Pinpoint the cell where the given text exists, returning its [x, y] midpoint coordinate. 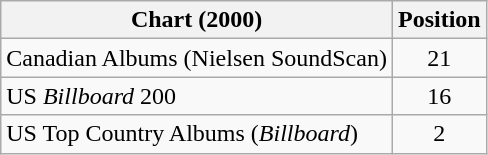
Canadian Albums (Nielsen SoundScan) [197, 58]
21 [439, 58]
US Top Country Albums (Billboard) [197, 134]
16 [439, 96]
US Billboard 200 [197, 96]
2 [439, 134]
Position [439, 20]
Chart (2000) [197, 20]
